For the text-containing cell, return its midpoint in (x, y) coordinate format. 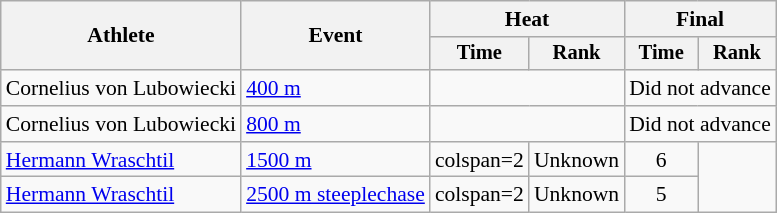
5 (661, 195)
800 m (336, 124)
Event (336, 36)
2500 m steeplechase (336, 195)
Heat (527, 19)
6 (661, 160)
Final (700, 19)
400 m (336, 88)
Athlete (121, 36)
1500 m (336, 160)
